Detect which cell encompasses the target text, then output its [X, Y] center coordinate. 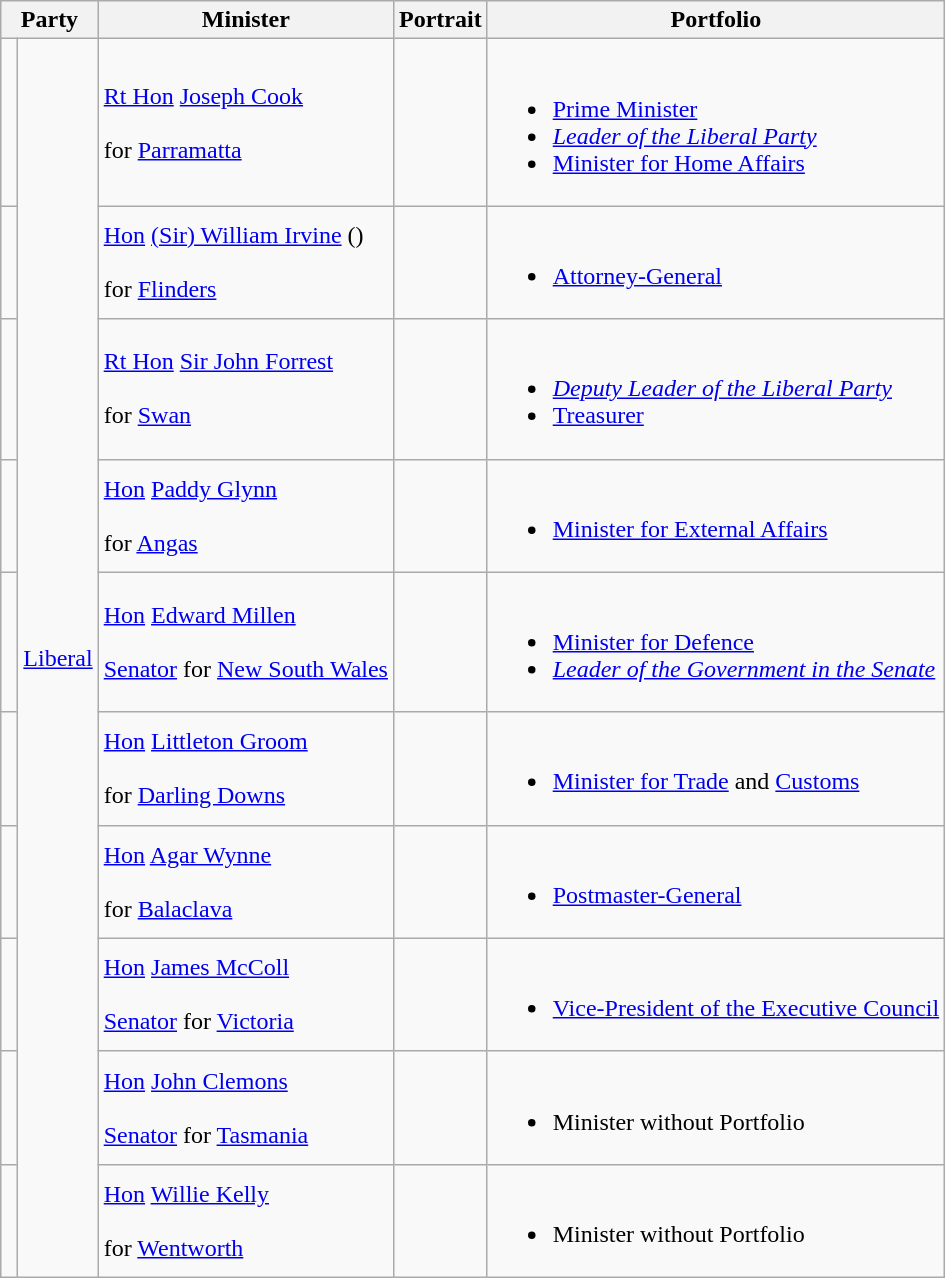
Portfolio [716, 20]
Minister [246, 20]
Hon Littleton Groom for Darling Downs [246, 768]
Vice-President of the Executive Council [716, 994]
Portrait [440, 20]
Rt Hon Joseph Cook for Parramatta [246, 122]
Hon John Clemons Senator for Tasmania [246, 1108]
Minister for External Affairs [716, 516]
Hon Paddy Glynn for Angas [246, 516]
Liberal [58, 658]
Rt Hon Sir John Forrest for Swan [246, 389]
Hon Agar Wynne for Balaclava [246, 882]
Hon Edward Millen Senator for New South Wales [246, 642]
Minister for DefenceLeader of the Government in the Senate [716, 642]
Hon James McColl Senator for Victoria [246, 994]
Deputy Leader of the Liberal PartyTreasurer [716, 389]
Party [50, 20]
Minister for Trade and Customs [716, 768]
Attorney-General [716, 262]
Hon Willie Kelly for Wentworth [246, 1220]
Postmaster-General [716, 882]
Hon (Sir) William Irvine () for Flinders [246, 262]
Prime MinisterLeader of the Liberal PartyMinister for Home Affairs [716, 122]
